Output the (x, y) coordinate of the center of the cell containing the given text.  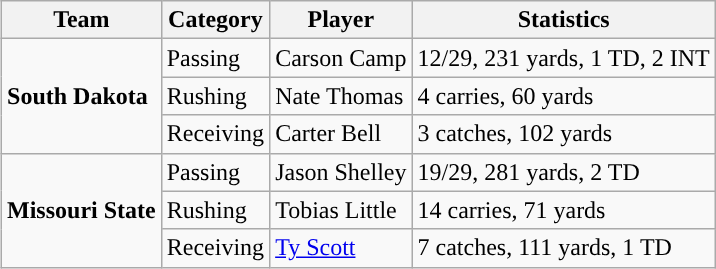
Tobias Little (341, 210)
19/29, 281 yards, 2 TD (564, 172)
Team (82, 20)
South Dakota (82, 96)
3 catches, 102 yards (564, 134)
7 catches, 111 yards, 1 TD (564, 248)
Jason Shelley (341, 172)
Carter Bell (341, 134)
Carson Camp (341, 58)
Player (341, 20)
4 carries, 60 yards (564, 96)
Missouri State (82, 210)
14 carries, 71 yards (564, 210)
Statistics (564, 20)
Ty Scott (341, 248)
Nate Thomas (341, 96)
12/29, 231 yards, 1 TD, 2 INT (564, 58)
Category (215, 20)
